Identify which cell holds the provided text, then report its [X, Y] central coordinate. 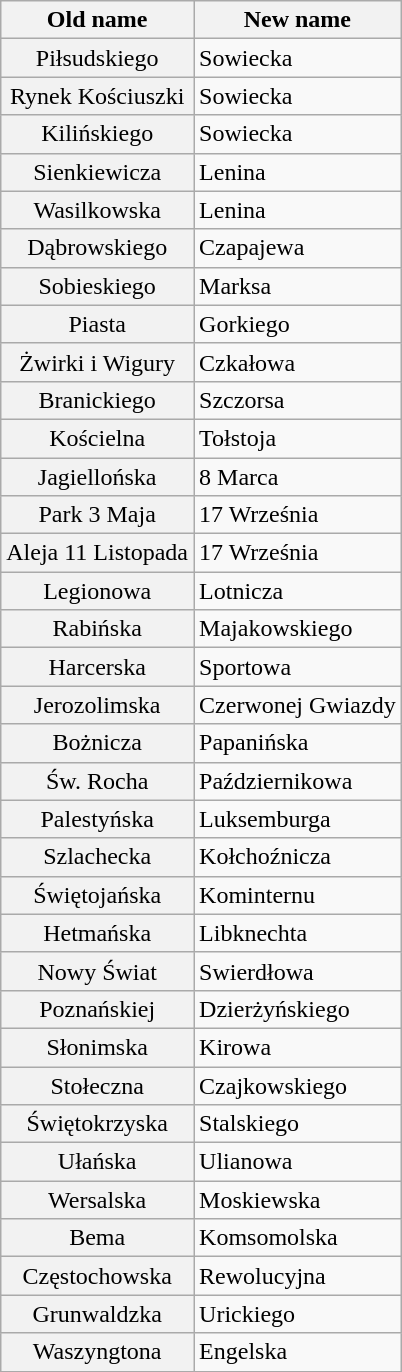
Październikowa [298, 781]
Harcerska [98, 667]
Świętokrzyska [98, 1124]
Kirowa [298, 1047]
Jagiellońska [98, 477]
Wersalska [98, 1200]
Libknechta [298, 933]
Nowy Świat [98, 971]
Św. Rocha [98, 781]
Kilińskiego [98, 134]
Szlachecka [98, 857]
Ułańska [98, 1162]
8 Marca [298, 477]
Old name [98, 20]
Bożnicza [98, 743]
Aleja 11 Listopada [98, 553]
Dąbrowskiego [98, 248]
Sportowa [298, 667]
Palestyńska [98, 819]
Bema [98, 1238]
Legionowa [98, 591]
Świętojańska [98, 895]
Szczorsa [298, 400]
Lotnicza [298, 591]
Engelska [298, 1352]
Sobieskiego [98, 286]
Branickiego [98, 400]
Urickiego [298, 1314]
Wasilkowska [98, 210]
Gorkiego [298, 324]
Tołstoja [298, 438]
Czapajewa [298, 248]
Żwirki i Wigury [98, 362]
Czkałowa [298, 362]
Hetmańska [98, 933]
Kominternu [298, 895]
Piasta [98, 324]
Częstochowska [98, 1276]
Czajkowskiego [298, 1085]
Grunwaldzka [98, 1314]
Stalskiego [298, 1124]
Poznańskiej [98, 1009]
Marksa [298, 286]
Park 3 Maja [98, 515]
Komsomolska [298, 1238]
Rewolucyjna [298, 1276]
Czerwonej Gwiazdy [298, 705]
Piłsudskiego [98, 58]
Majakowskiego [298, 629]
Papanińska [298, 743]
Kościelna [98, 438]
Ulianowa [298, 1162]
Luksemburga [298, 819]
Rynek Kościuszki [98, 96]
Waszyngtona [98, 1352]
Dzierżyńskiego [298, 1009]
Sienkiewicza [98, 172]
Słonimska [98, 1047]
Kołchoźnicza [298, 857]
Stołeczna [98, 1085]
Swierdłowa [298, 971]
New name [298, 20]
Rabińska [98, 629]
Moskiewska [298, 1200]
Jerozolimska [98, 705]
